Extract the (X, Y) coordinate from the center of the cell holding the provided text.  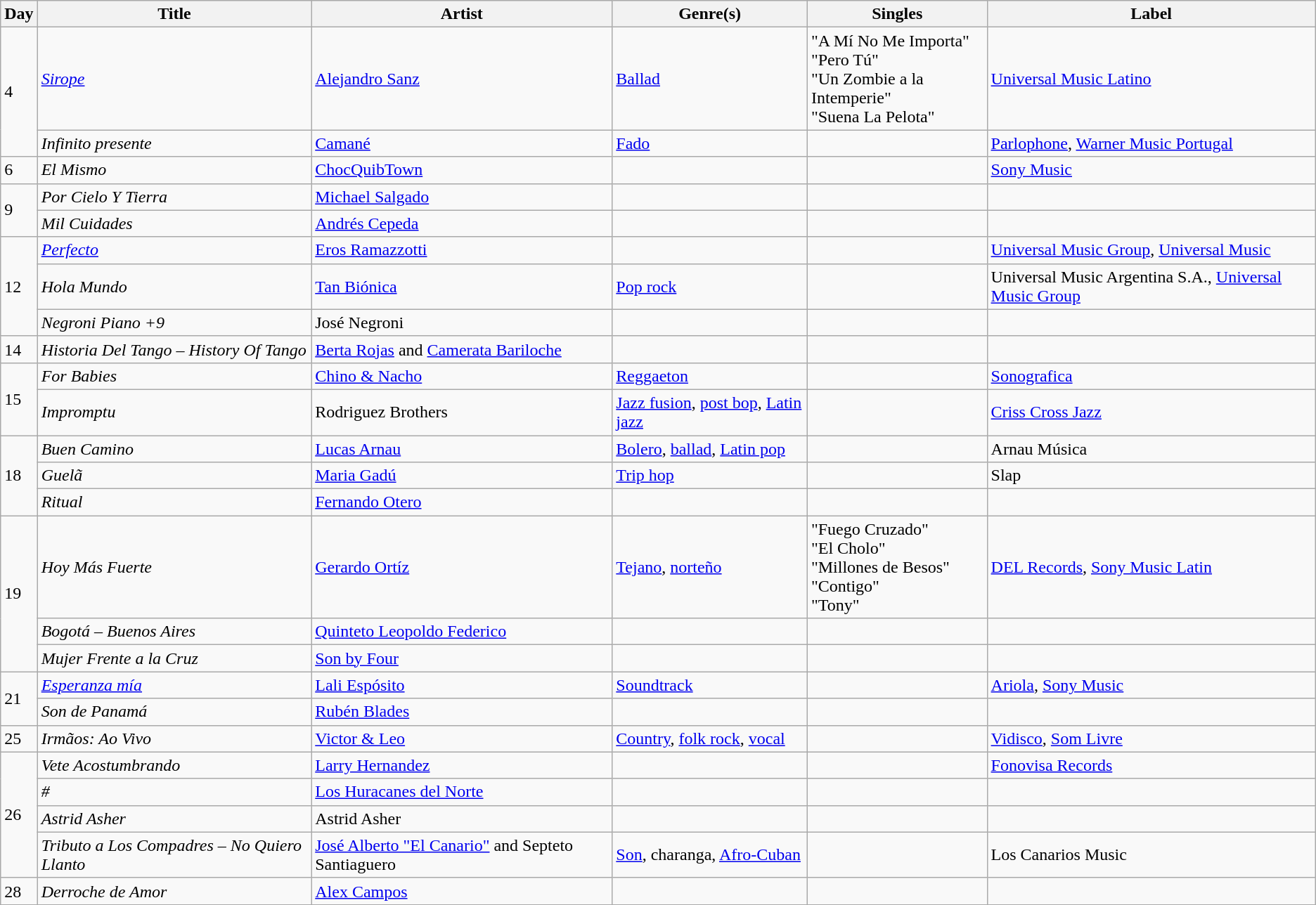
Criss Cross Jazz (1151, 412)
Perfecto (174, 250)
Fernando Otero (462, 502)
Lali Espósito (462, 685)
Reggaeton (710, 376)
Soundtrack (710, 685)
Maria Gadú (462, 476)
# (174, 792)
6 (19, 170)
Rubén Blades (462, 712)
Pop rock (710, 287)
Son, charanga, Afro-Cuban (710, 854)
14 (19, 349)
Ballad (710, 79)
12 (19, 287)
Quinteto Leopoldo Federico (462, 632)
Sirope (174, 79)
Sony Music (1151, 170)
For Babies (174, 376)
Derroche de Amor (174, 891)
Singles (897, 14)
Impromptu (174, 412)
Gerardo Ortíz (462, 567)
25 (19, 738)
ChocQuibTown (462, 170)
Bolero, ballad, Latin pop (710, 449)
28 (19, 891)
Mil Cuidades (174, 223)
Vete Acostumbrando (174, 765)
Mujer Frente a la Cruz (174, 658)
Infinito presente (174, 143)
Rodriguez Brothers (462, 412)
Hoy Más Fuerte (174, 567)
Label (1151, 14)
4 (19, 92)
Day (19, 14)
Chino & Nacho (462, 376)
Historia Del Tango – History Of Tango (174, 349)
Alex Campos (462, 891)
Fado (710, 143)
Title (174, 14)
Universal Music Latino (1151, 79)
Parlophone, Warner Music Portugal (1151, 143)
Bogotá – Buenos Aires (174, 632)
Guelã (174, 476)
Michael Salgado (462, 197)
Negroni Piano +9 (174, 323)
18 (19, 476)
Esperanza mía (174, 685)
Son by Four (462, 658)
Vidisco, Som Livre (1151, 738)
José Alberto "El Canario" and Septeto Santiaguero (462, 854)
Universal Music Group, Universal Music (1151, 250)
Jazz fusion, post bop, Latin jazz (710, 412)
Tan Biónica (462, 287)
DEL Records, Sony Music Latin (1151, 567)
Tejano, norteño (710, 567)
21 (19, 698)
José Negroni (462, 323)
Lucas Arnau (462, 449)
Genre(s) (710, 14)
Irmãos: Ao Vivo (174, 738)
Sonografica (1151, 376)
Fonovisa Records (1151, 765)
Ritual (174, 502)
Por Cielo Y Tierra (174, 197)
9 (19, 210)
Los Canarios Music (1151, 854)
Universal Music Argentina S.A., Universal Music Group (1151, 287)
Andrés Cepeda (462, 223)
Berta Rojas and Camerata Bariloche (462, 349)
Victor & Leo (462, 738)
19 (19, 594)
El Mismo (174, 170)
Slap (1151, 476)
Camané (462, 143)
Arnau Música (1151, 449)
Buen Camino (174, 449)
26 (19, 815)
Los Huracanes del Norte (462, 792)
Eros Ramazzotti (462, 250)
Hola Mundo (174, 287)
Artist (462, 14)
15 (19, 399)
Tributo a Los Compadres – No Quiero Llanto (174, 854)
Alejandro Sanz (462, 79)
"A Mí No Me Importa""Pero Tú""Un Zombie a la Intemperie""Suena La Pelota" (897, 79)
Ariola, Sony Music (1151, 685)
"Fuego Cruzado""El Cholo""Millones de Besos""Contigo""Tony" (897, 567)
Son de Panamá (174, 712)
Larry Hernandez (462, 765)
Country, folk rock, vocal (710, 738)
Trip hop (710, 476)
